Extract the (x, y) coordinate from the center of the cell holding the provided text.  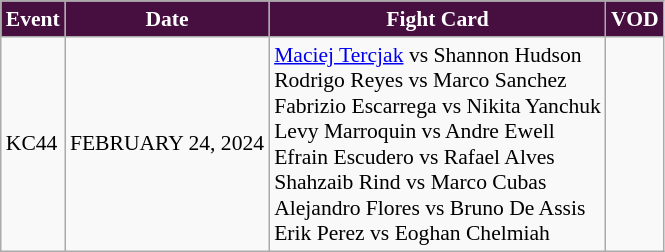
VOD (635, 19)
KC44 (33, 144)
Event (33, 19)
FEBRUARY 24, 2024 (167, 144)
Fight Card (438, 19)
Date (167, 19)
